Return the (x, y) coordinate for the center point of the cell that contains the specified text.  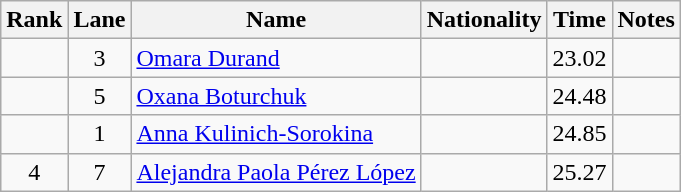
Rank (34, 20)
5 (100, 96)
24.85 (580, 134)
Nationality (484, 20)
4 (34, 172)
Alejandra Paola Pérez López (276, 172)
3 (100, 58)
23.02 (580, 58)
Name (276, 20)
1 (100, 134)
24.48 (580, 96)
Anna Kulinich-Sorokina (276, 134)
Notes (646, 20)
Omara Durand (276, 58)
Lane (100, 20)
Time (580, 20)
7 (100, 172)
25.27 (580, 172)
Oxana Boturchuk (276, 96)
